Return (x, y) of the center of cell containing provided text 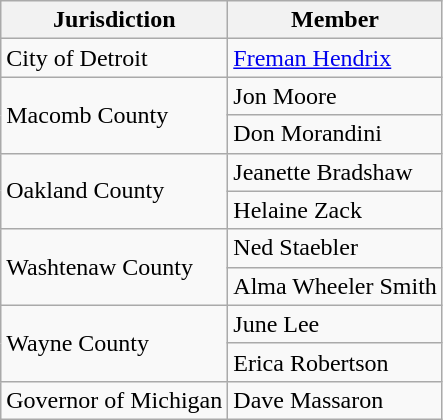
Don Morandini (336, 134)
Ned Staebler (336, 248)
Washtenaw County (114, 267)
Macomb County (114, 115)
Governor of Michigan (114, 400)
Member (336, 20)
Freman Hendrix (336, 58)
Dave Massaron (336, 400)
Jon Moore (336, 96)
Helaine Zack (336, 210)
Jurisdiction (114, 20)
June Lee (336, 324)
Jeanette Bradshaw (336, 172)
Alma Wheeler Smith (336, 286)
City of Detroit (114, 58)
Erica Robertson (336, 362)
Oakland County (114, 191)
Wayne County (114, 343)
